Return (X, Y) of the center of cell containing provided text 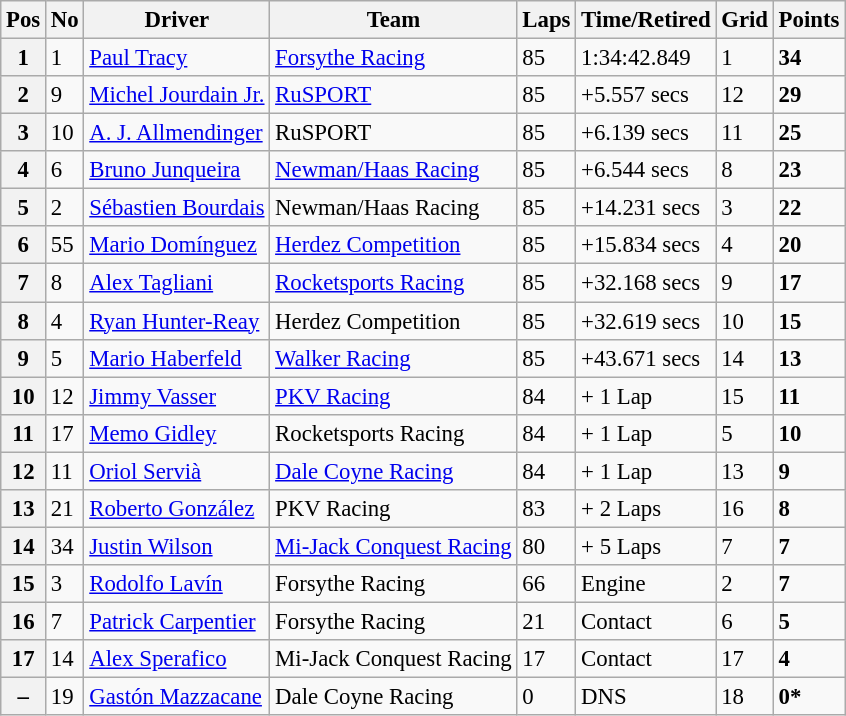
Oriol Servià (177, 471)
19 (65, 697)
Justin Wilson (177, 546)
Gastón Mazzacane (177, 697)
Patrick Carpentier (177, 621)
1:34:42.849 (646, 58)
Mario Domínguez (177, 245)
66 (546, 584)
Pos (24, 20)
– (24, 697)
Engine (646, 584)
+32.168 secs (646, 283)
DNS (646, 697)
Time/Retired (646, 20)
29 (808, 95)
+ 2 Laps (646, 509)
+6.139 secs (646, 133)
Driver (177, 20)
Bruno Junqueira (177, 170)
23 (808, 170)
Mario Haberfeld (177, 358)
Alex Tagliani (177, 283)
Points (808, 20)
20 (808, 245)
Rodolfo Lavín (177, 584)
18 (744, 697)
+5.557 secs (646, 95)
Sébastien Bourdais (177, 208)
No (65, 20)
Grid (744, 20)
+ 5 Laps (646, 546)
A. J. Allmendinger (177, 133)
55 (65, 245)
80 (546, 546)
Team (394, 20)
+6.544 secs (646, 170)
Paul Tracy (177, 58)
Alex Sperafico (177, 659)
+43.671 secs (646, 358)
Roberto González (177, 509)
22 (808, 208)
Memo Gidley (177, 433)
83 (546, 509)
Walker Racing (394, 358)
Ryan Hunter-Reay (177, 321)
25 (808, 133)
Laps (546, 20)
Jimmy Vasser (177, 396)
Michel Jourdain Jr. (177, 95)
0* (808, 697)
+32.619 secs (646, 321)
+14.231 secs (646, 208)
+15.834 secs (646, 245)
0 (546, 697)
